Pinpoint the cell where the given text exists, returning its [X, Y] midpoint coordinate. 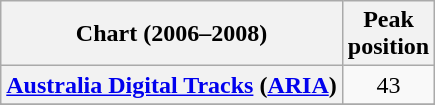
Peakposition [388, 34]
43 [388, 85]
Chart (2006–2008) [172, 34]
Australia Digital Tracks (ARIA) [172, 85]
